For the text-containing cell, return its midpoint in (x, y) coordinate format. 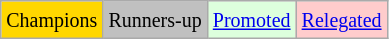
Runners-up (155, 20)
Champions (52, 20)
Promoted (252, 20)
Relegated (342, 20)
